Scan for the cell matching the given text and deliver its [X, Y] coordinate at center. 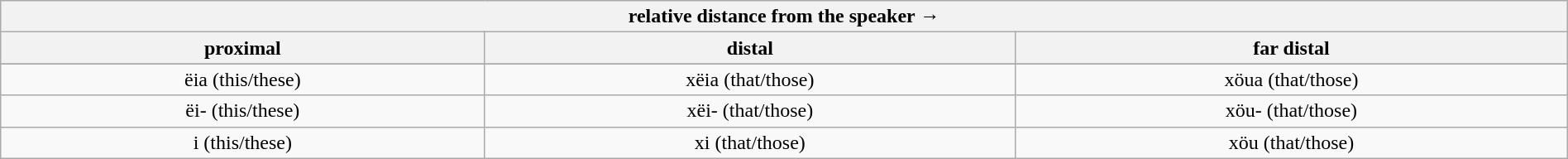
i (this/these) [243, 142]
proximal [243, 48]
xöua (that/those) [1292, 79]
xi (that/those) [750, 142]
far distal [1292, 48]
xëia (that/those) [750, 79]
xëi- (that/those) [750, 111]
distal [750, 48]
ëia (this/these) [243, 79]
xöu- (that/those) [1292, 111]
relative distance from the speaker → [784, 17]
xöu (that/those) [1292, 142]
ëi- (this/these) [243, 111]
